Identify which cell holds the provided text, then report its [X, Y] central coordinate. 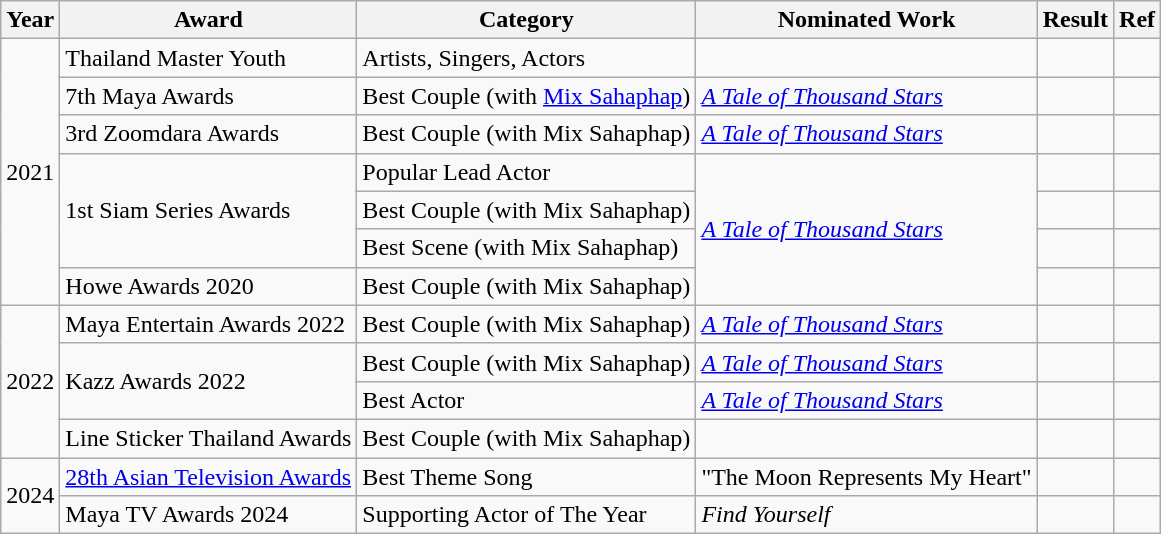
Popular Lead Actor [526, 172]
Best Actor [526, 400]
2022 [30, 381]
Category [526, 20]
Maya TV Awards 2024 [208, 515]
Howe Awards 2020 [208, 286]
Supporting Actor of The Year [526, 515]
3rd Zoomdara Awards [208, 134]
Best Theme Song [526, 477]
Maya Entertain Awards 2022 [208, 324]
Award [208, 20]
Line Sticker Thailand Awards [208, 438]
2021 [30, 172]
Artists, Singers, Actors [526, 58]
Thailand Master Youth [208, 58]
2024 [30, 496]
7th Maya Awards [208, 96]
Find Yourself [866, 515]
Nominated Work [866, 20]
"The Moon Represents My Heart" [866, 477]
28th Asian Television Awards [208, 477]
Result [1075, 20]
Year [30, 20]
Best Scene (with Mix Sahaphap) [526, 248]
1st Siam Series Awards [208, 210]
Ref [1138, 20]
Kazz Awards 2022 [208, 381]
